From the cell containing the given text, extract its center point as (x, y) coordinate. 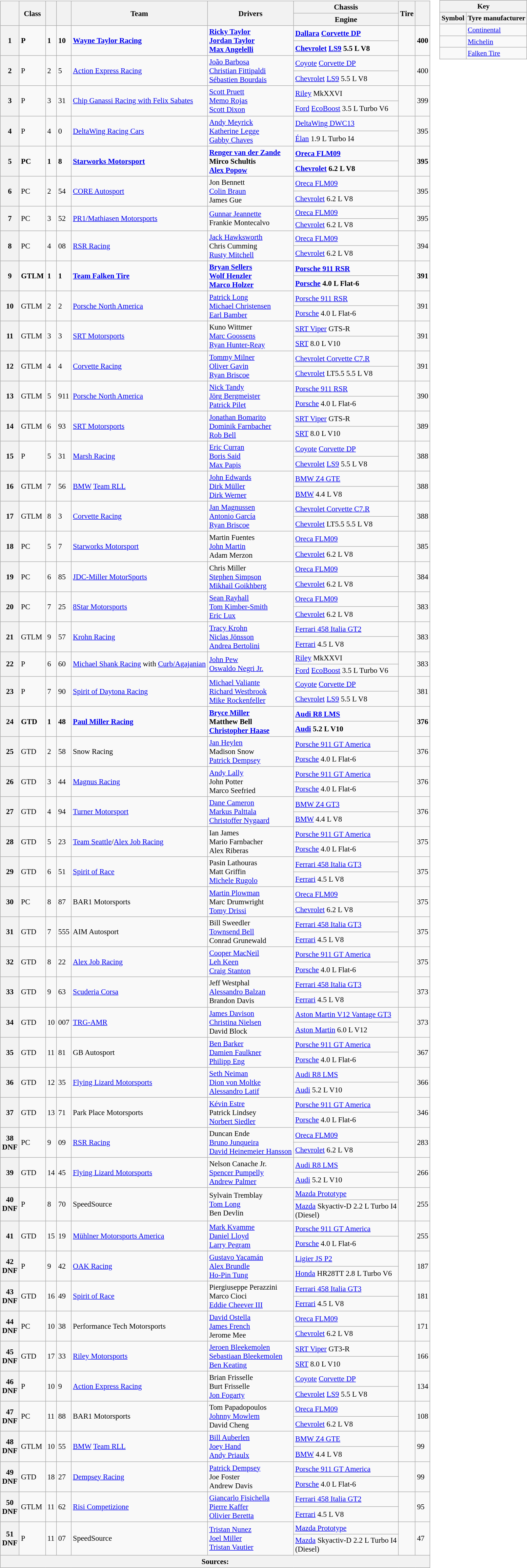
BMW Z4 GT3 (346, 804)
399 (422, 101)
Jack Hawksworth Chris Cumming Rusty Mitchell (251, 246)
47DNF (10, 1416)
Wayne Taylor Racing (139, 41)
Tyre manufacturer (497, 18)
SRT Viper GT3-R (346, 1349)
Michael Shank Racing with Curb/Agajanian (139, 664)
Bill Sweedler Townsend Bell Conrad Grunewald (251, 932)
30 (10, 902)
40DNF (10, 1204)
Symbol (453, 18)
Aston Martin V12 Vantage GT3 (346, 1015)
Piergiuseppe Perazzini Marco Cioci Eddie Cheever III (251, 1296)
Mühlner Motorsports America (139, 1236)
Snow Racing (139, 752)
367 (422, 1052)
Sources: (215, 1561)
Marsh Racing (139, 456)
Magnus Racing (139, 782)
28 (10, 842)
108 (422, 1416)
24 (10, 721)
71 (64, 1112)
Tommy Milner Oliver Gavin Ryan Briscoe (251, 366)
Sean Rayhall Tom Kimber-Smith Eric Lux (251, 607)
Honda HR28TT 2.8 L Turbo V6 (346, 1274)
DeltaWing Racing Cars (139, 131)
389 (422, 426)
PR1/Mathiasen Motorsports (139, 219)
166 (422, 1356)
Ligier JS P2 (346, 1258)
João Barbosa Christian Fittipaldi Sébastien Bourdais (251, 71)
36 (10, 1082)
95 (422, 1507)
Risi Competizione (139, 1507)
Cooper MacNeil Leh Keen Craig Stanton (251, 962)
384 (422, 576)
Chip Ganassi Racing with Felix Sabates (139, 101)
Martin Fuentes John Martin Adam Merzon (251, 547)
John Pew Oswaldo Negri Jr. (251, 664)
Nelson Canache Jr. Spencer Pumpelly Andrew Palmer (251, 1172)
Chris Miller Stephen Simpson Mikhail Goikhberg (251, 576)
38 (64, 1326)
Andy Meyrick Katherine Legge Gabby Chaves (251, 131)
Nick Tandy Jörg Bergmeister Patrick Pilet (251, 396)
346 (422, 1112)
41 (10, 1236)
Bill Auberlen Joey Hand Andy Priaulx (251, 1447)
88 (64, 1416)
54 (64, 191)
Duncan Ende Bruno Junqueira David Heinemeier Hansson (251, 1142)
Team Seattle/Alex Job Racing (139, 842)
Brian Frisselle Burt Frisselle Jon Fogarty (251, 1386)
Chassis (346, 7)
Dane Cameron Markus Palttala Christoffer Nygaard (251, 812)
42DNF (10, 1266)
Class (32, 13)
555 (64, 932)
134 (422, 1386)
07 (64, 1538)
Spirit of Daytona Racing (139, 691)
181 (422, 1296)
55 (64, 1447)
GB Autosport (139, 1052)
81 (64, 1052)
Turner Motorsport (139, 812)
381 (422, 691)
Bryan Sellers Wolf Henzler Marco Holzer (251, 276)
Team (139, 13)
39 (10, 1172)
366 (422, 1082)
Jan Magnussen Antonio García Ryan Briscoe (251, 516)
Aston Martin 6.0 L V12 (346, 1030)
Paul Miller Racing (139, 721)
57 (64, 637)
Renger van der Zande Mirco Schultis Alex Popow (251, 161)
DeltaWing DWC13 (346, 123)
Jan Heylen Madison Snow Patrick Dempsey (251, 752)
Alex Job Racing (139, 962)
49DNF (10, 1476)
007 (64, 1022)
Continental (497, 30)
Falken Tire (497, 53)
JDC-Miller MotorSports (139, 576)
Gunnar Jeannette Frankie Montecalvo (251, 219)
Giancarlo Fisichella Pierre Kaffer Olivier Beretta (251, 1507)
58 (64, 752)
OAK Racing (139, 1266)
46DNF (10, 1386)
48 (64, 721)
283 (422, 1142)
47 (422, 1538)
34 (10, 1022)
Krohn Racing (139, 637)
70 (64, 1204)
56 (64, 486)
Scott Pruett Memo Rojas Scott Dixon (251, 101)
John Edwards Dirk Müller Dirk Werner (251, 486)
20 (10, 607)
Ian James Mario Farnbacher Alex Riberas (251, 842)
52 (64, 219)
09 (64, 1142)
Michael Valiante Richard Westbrook Mike Rockenfeller (251, 691)
Jeroen Bleekemolen Sebastiaan Bleekemolen Ben Keating (251, 1356)
44DNF (10, 1326)
Drivers (251, 13)
0 (64, 131)
Kuno Wittmer Marc Goossens Ryan Hunter-Reay (251, 336)
Tire (407, 13)
Tristan Nunez Joel Miller Tristan Vautier (251, 1538)
266 (422, 1172)
51 (64, 872)
Michelin (497, 42)
CORE Autosport (139, 191)
James Davison Christina Nielsen David Block (251, 1022)
911 (64, 396)
Patrick Long Michael Christensen Earl Bamber (251, 306)
51DNF (10, 1538)
8Star Motorsports (139, 607)
Dallara Corvette DP (346, 33)
Riley Motorsports (139, 1356)
62 (64, 1507)
Gustavo Yacamán Alex Brundle Ho-Pin Tung (251, 1266)
Pasin Lathouras Matt Griffin Michele Rugolo (251, 872)
Patrick Dempsey Joe Foster Andrew Davis (251, 1476)
94 (64, 812)
42 (64, 1266)
Tracy Krohn Niclas Jönsson Andrea Bertolini (251, 637)
60 (64, 664)
Tom Papadopoulos Johnny Mowlem David Cheng (251, 1416)
Engine (346, 20)
90 (64, 691)
45 (64, 1172)
08 (64, 246)
50DNF (10, 1507)
Ricky Taylor Jordan Taylor Max Angelelli (251, 41)
Seth Neiman Dion von Moltke Alessandro Latif (251, 1082)
Kévin Estre Patrick Lindsey Norbert Siedler (251, 1112)
Andy Lally John Potter Marco Seefried (251, 782)
David Ostella James French Jerome Mee (251, 1326)
Dempsey Racing (139, 1476)
390 (422, 396)
85 (64, 576)
385 (422, 547)
AIM Autosport (139, 932)
Scuderia Corsa (139, 992)
63 (64, 992)
43DNF (10, 1296)
32 (10, 962)
Élan 1.9 L Turbo I4 (346, 139)
48DNF (10, 1447)
45DNF (10, 1356)
394 (422, 246)
187 (422, 1266)
44 (64, 782)
49 (64, 1296)
21 (10, 637)
Bryce Miller Matthew Bell Christopher Haase (251, 721)
37 (10, 1112)
Mark Kvamme Daniel Lloyd Larry Pegram (251, 1236)
TRG-AMR (139, 1022)
Jeff Westphal Alessandro Balzan Brandon Davis (251, 992)
Ben Barker Damien Faulkner Philipp Eng (251, 1052)
Performance Tech Motorsports (139, 1326)
171 (422, 1326)
93 (64, 426)
Sylvain Tremblay Tom Long Ben Devlin (251, 1204)
Key (483, 7)
Park Place Motorsports (139, 1112)
Jon Bennett Colin Braun James Gue (251, 191)
Jonathan Bomarito Dominik Farnbacher Rob Bell (251, 426)
38DNF (10, 1142)
29 (10, 872)
26 (10, 782)
Martin Plowman Marc Drumwright Tomy Drissi (251, 902)
Eric Curran Boris Said Max Papis (251, 456)
Team Falken Tire (139, 276)
87 (64, 902)
